Provide the (x, y) coordinate of the cell's center where the given text is located.  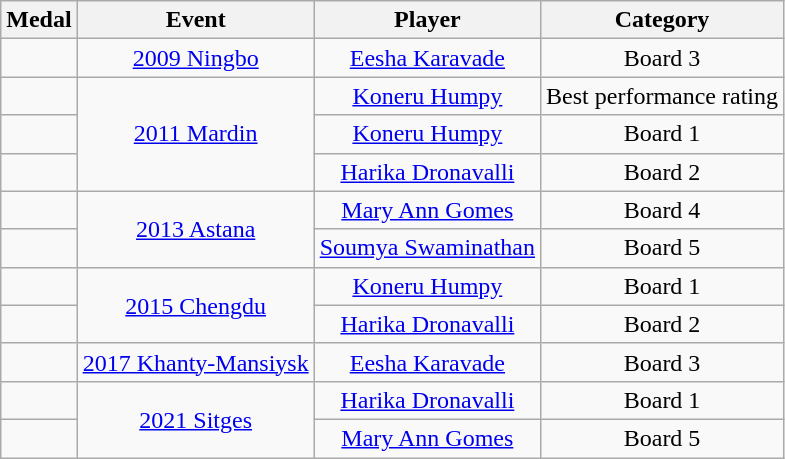
Soumya Swaminathan (427, 248)
Board 4 (662, 210)
2017 Khanty-Mansiysk (196, 362)
Best performance rating (662, 96)
2013 Astana (196, 229)
Category (662, 20)
Player (427, 20)
2011 Mardin (196, 134)
2009 Ningbo (196, 58)
2021 Sitges (196, 419)
Medal (39, 20)
2015 Chengdu (196, 305)
Event (196, 20)
